Determine the [x, y] coordinate at the center of the cell enclosing the given text.  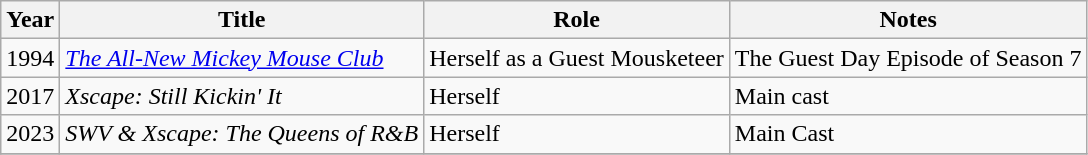
The All-New Mickey Mouse Club [242, 58]
Role [577, 20]
SWV & Xscape: The Queens of R&B [242, 134]
1994 [30, 58]
Xscape: Still Kickin' It [242, 96]
The Guest Day Episode of Season 7 [908, 58]
Title [242, 20]
Herself as a Guest Mousketeer [577, 58]
Main Cast [908, 134]
2023 [30, 134]
2017 [30, 96]
Main cast [908, 96]
Notes [908, 20]
Year [30, 20]
